From the cell containing the given text, extract its center point as [x, y] coordinate. 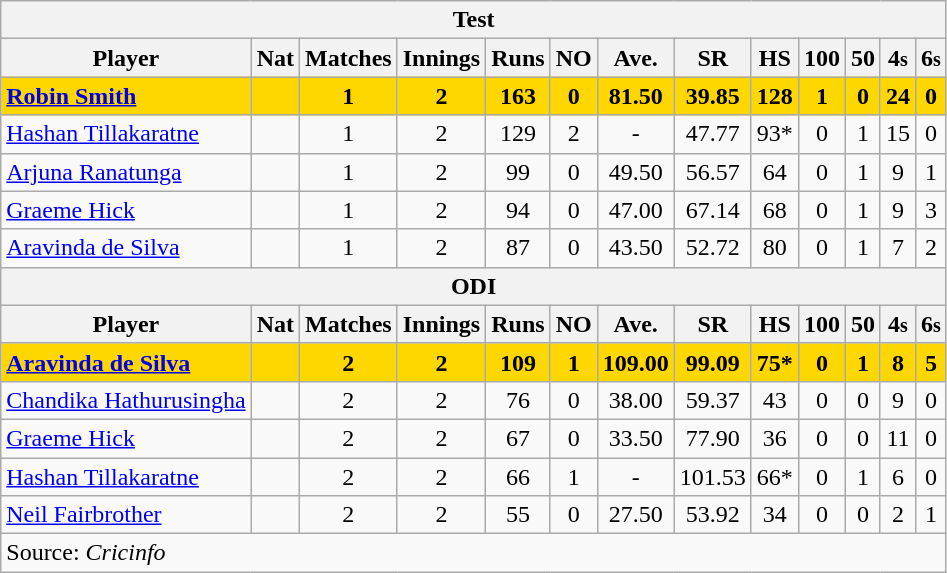
52.72 [712, 248]
94 [518, 210]
7 [898, 248]
87 [518, 248]
ODI [474, 286]
101.53 [712, 477]
128 [774, 96]
67.14 [712, 210]
76 [518, 400]
24 [898, 96]
Source: Cricinfo [474, 553]
49.50 [636, 172]
66 [518, 477]
6 [898, 477]
Robin Smith [126, 96]
99 [518, 172]
39.85 [712, 96]
15 [898, 134]
80 [774, 248]
53.92 [712, 515]
163 [518, 96]
109 [518, 362]
55 [518, 515]
43.50 [636, 248]
67 [518, 438]
66* [774, 477]
27.50 [636, 515]
Test [474, 20]
Arjuna Ranatunga [126, 172]
59.37 [712, 400]
Neil Fairbrother [126, 515]
38.00 [636, 400]
Chandika Hathurusingha [126, 400]
129 [518, 134]
11 [898, 438]
109.00 [636, 362]
99.09 [712, 362]
34 [774, 515]
47.00 [636, 210]
43 [774, 400]
33.50 [636, 438]
47.77 [712, 134]
3 [932, 210]
68 [774, 210]
5 [932, 362]
77.90 [712, 438]
75* [774, 362]
64 [774, 172]
36 [774, 438]
8 [898, 362]
93* [774, 134]
56.57 [712, 172]
81.50 [636, 96]
